Return the [x, y] coordinate for the center point of the cell that contains the specified text.  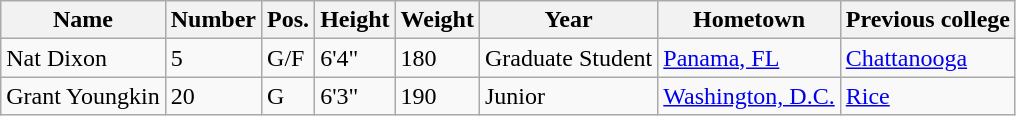
Washington, D.C. [749, 96]
Panama, FL [749, 58]
6'4" [355, 58]
Chattanooga [928, 58]
Weight [437, 20]
Nat Dixon [83, 58]
G/F [288, 58]
20 [213, 96]
Grant Youngkin [83, 96]
Rice [928, 96]
Junior [568, 96]
Number [213, 20]
Graduate Student [568, 58]
190 [437, 96]
6'3" [355, 96]
Year [568, 20]
Previous college [928, 20]
Name [83, 20]
Height [355, 20]
Pos. [288, 20]
G [288, 96]
5 [213, 58]
180 [437, 58]
Hometown [749, 20]
